Determine the [x, y] coordinate at the center of the cell enclosing the given text.  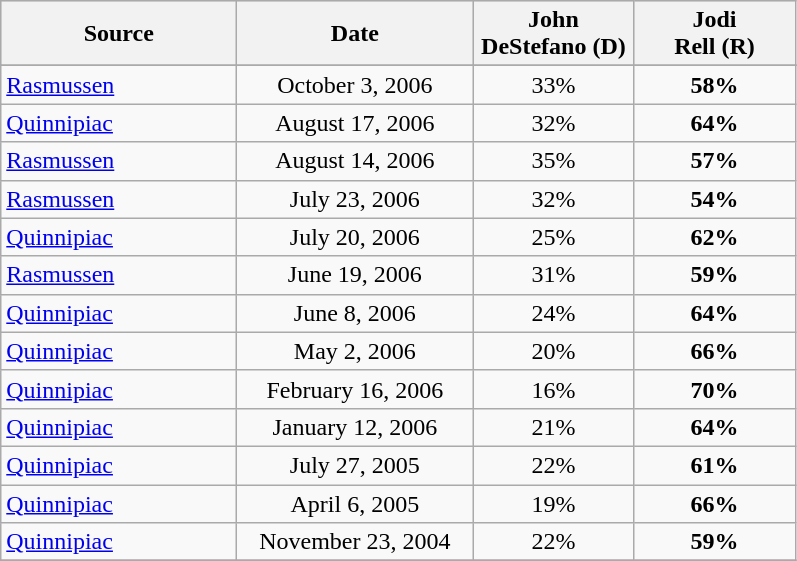
16% [554, 389]
21% [554, 427]
54% [714, 199]
57% [714, 161]
33% [554, 85]
62% [714, 237]
August 14, 2006 [355, 161]
August 17, 2006 [355, 123]
35% [554, 161]
20% [554, 351]
July 20, 2006 [355, 237]
70% [714, 389]
JodiRell (R) [714, 34]
November 23, 2004 [355, 542]
July 27, 2005 [355, 465]
June 19, 2006 [355, 275]
Source [119, 34]
58% [714, 85]
61% [714, 465]
June 8, 2006 [355, 313]
19% [554, 503]
May 2, 2006 [355, 351]
JohnDeStefano (D) [554, 34]
31% [554, 275]
October 3, 2006 [355, 85]
25% [554, 237]
24% [554, 313]
July 23, 2006 [355, 199]
February 16, 2006 [355, 389]
Date [355, 34]
January 12, 2006 [355, 427]
April 6, 2005 [355, 503]
